Return the [X, Y] coordinate for the center point of the cell that contains the specified text.  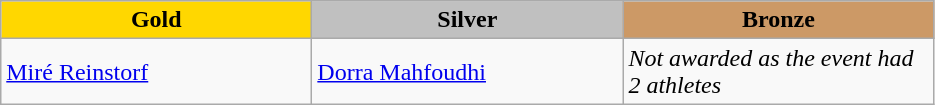
Gold [156, 20]
Dorra Mahfoudhi [468, 72]
Not awarded as the event had 2 athletes [778, 72]
Silver [468, 20]
Miré Reinstorf [156, 72]
Bronze [778, 20]
